From the cell containing the given text, extract its center point as [X, Y] coordinate. 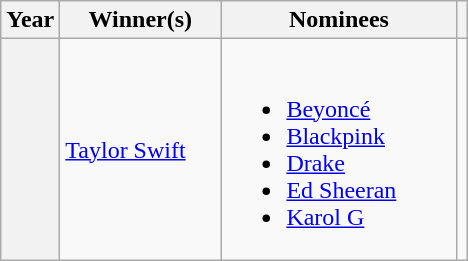
Taylor Swift [140, 150]
Nominees [339, 20]
Winner(s) [140, 20]
Year [30, 20]
BeyoncéBlackpinkDrakeEd SheeranKarol G [339, 150]
